Determine the [X, Y] coordinate at the center of the cell enclosing the given text.  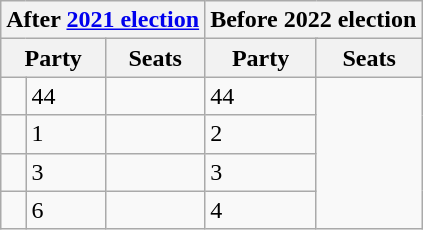
After 2021 election [103, 20]
4 [261, 210]
2 [261, 134]
Before 2022 election [314, 20]
6 [66, 210]
1 [66, 134]
